Detect which cell encompasses the target text, then output its [X, Y] center coordinate. 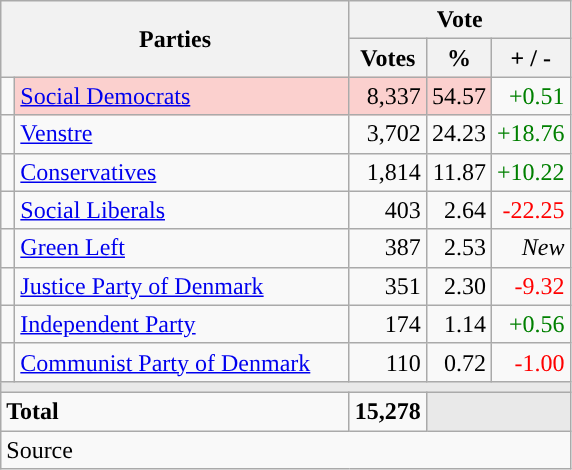
+10.22 [530, 172]
403 [388, 210]
Source [286, 449]
Conservatives [182, 172]
15,278 [388, 411]
387 [388, 248]
2.30 [458, 286]
Venstre [182, 134]
Communist Party of Denmark [182, 362]
-9.32 [530, 286]
+ / - [530, 58]
Parties [176, 39]
2.64 [458, 210]
% [458, 58]
+0.56 [530, 324]
2.53 [458, 248]
-22.25 [530, 210]
11.87 [458, 172]
-1.00 [530, 362]
Justice Party of Denmark [182, 286]
+18.76 [530, 134]
351 [388, 286]
3,702 [388, 134]
110 [388, 362]
Social Liberals [182, 210]
Total [176, 411]
Green Left [182, 248]
Votes [388, 58]
1.14 [458, 324]
1,814 [388, 172]
8,337 [388, 96]
0.72 [458, 362]
Social Democrats [182, 96]
174 [388, 324]
Independent Party [182, 324]
54.57 [458, 96]
+0.51 [530, 96]
24.23 [458, 134]
New [530, 248]
Vote [460, 20]
